From the cell containing the given text, extract its center point as [X, Y] coordinate. 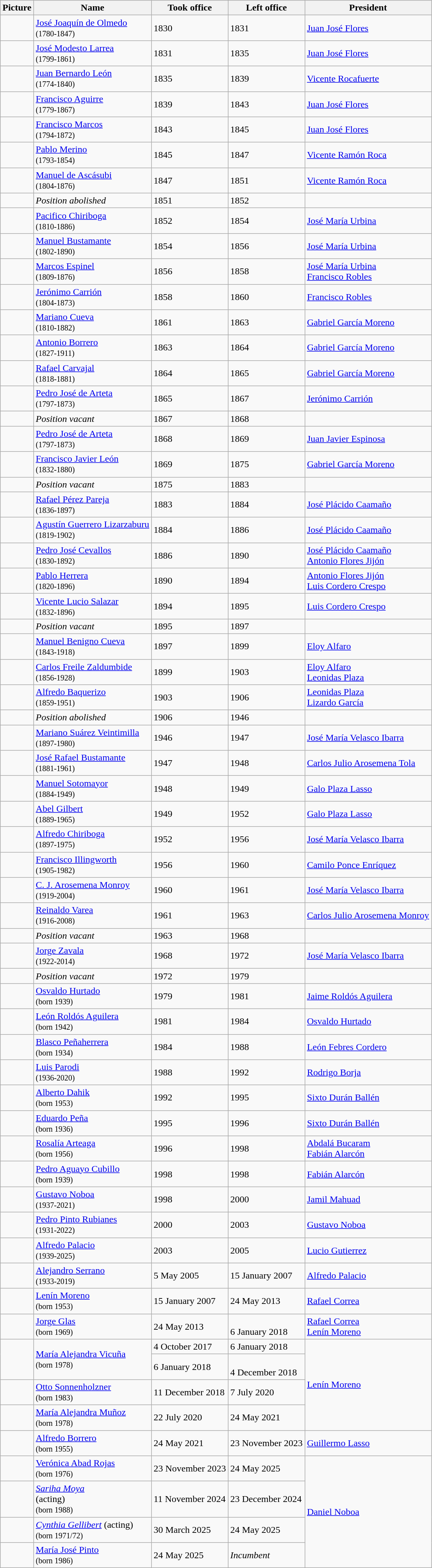
Daniel Noboa [368, 1512]
Jaime Roldós Aguilera [368, 996]
Alfredo Palacio [368, 1276]
Lucio Gutierrez [368, 1250]
Mariano Cueva(1810-1882) [93, 323]
5 May 2005 [190, 1276]
Rafael Pérez Pareja(1836-1897) [93, 505]
Carlos Julio Arosemena Tola [368, 763]
Francisco Illingworth(1905-1982) [93, 865]
José Modesto Larrea(1799-1861) [93, 53]
11 November 2024 [190, 1499]
Juan Bernardo León(1774-1840) [93, 79]
Jorge Glas(born 1969) [93, 1327]
Pacifico Chiriboga(1810-1886) [93, 220]
Alfredo Palacio(1939-2025) [93, 1250]
Verónica Abad Rojas(born 1976) [93, 1469]
4 December 2018 [266, 1366]
Pedro José Cevallos(1830-1892) [93, 555]
Otto Sonnenholzner(born 1983) [93, 1392]
Rosalía Arteaga(born 1956) [93, 1148]
4 October 2017 [190, 1347]
22 July 2020 [190, 1417]
José Rafael Bustamante(1881-1961) [93, 763]
Left office [266, 8]
Guillermo Lasso [368, 1443]
José Plácido CaamañoAntonio Flores Jijón [368, 555]
Incumbent [266, 1555]
Manuel Bustamante(1802-1890) [93, 246]
Pablo Merino(1793-1854) [93, 155]
Alberto Dahik(born 1953) [93, 1098]
Jerónimo Carrión [368, 398]
Name [93, 8]
Jamil Mahuad [368, 1199]
Sariha Moya(acting)(born 1988) [93, 1499]
Carlos Julio Arosemena Monroy [368, 916]
Vicente Lucio Salazar(1832-1896) [93, 606]
Abel Gilbert(1889-1965) [93, 814]
11 December 2018 [190, 1392]
Abdalá BucaramFabián Alarcón [368, 1148]
2005 [266, 1250]
Rafael Carvajal(1818-1881) [93, 373]
Marcos Espinel(1809-1876) [93, 271]
23 December 2024 [266, 1499]
Pablo Herrera(1820-1896) [93, 580]
Rafael Correa [368, 1301]
C. J. Arosemena Monroy(1919-2004) [93, 890]
Luis Cordero Crespo [368, 606]
Francisco Javier León(1832-1880) [93, 464]
Leonidas PlazaLizardo García [368, 698]
1860 [266, 297]
León Febres Cordero [368, 1047]
Camilo Ponce Enríquez [368, 865]
Alfredo Baquerizo(1859-1951) [93, 698]
Antonio Flores JijónLuis Cordero Crespo [368, 580]
President [368, 8]
Francisco Aguirre(1779-1867) [93, 104]
Gustavo Noboa [368, 1225]
Gustavo Noboa(1937-2021) [93, 1199]
Manuel Benigno Cueva(1843-1918) [93, 646]
Francisco Marcos(1794-1872) [93, 130]
Alejandro Serrano(1933-2019) [93, 1276]
Reinaldo Varea(1916-2008) [93, 916]
Cynthia Gellibert (acting)(born 1971/72) [93, 1530]
Eloy AlfaroLeonidas Plaza [368, 672]
José María UrbinaFrancisco Robles [368, 271]
Luis Parodi(1936-2020) [93, 1073]
Rodrigo Borja [368, 1073]
Jerónimo Carrión(1804-1873) [93, 297]
María José Pinto(born 1986) [93, 1555]
Blasco Peñaherrera(born 1934) [93, 1047]
Fabián Alarcón [368, 1174]
30 March 2025 [190, 1530]
Agustín Guerrero Lizarzaburu(1819-1902) [93, 530]
Eloy Alfaro [368, 646]
Manuel Sotomayor(1884-1949) [93, 788]
Alfredo Chiriboga(1897-1975) [93, 839]
Lenín Moreno(born 1953) [93, 1301]
Vicente Rocafuerte [368, 79]
Picture [17, 8]
Eduardo Peña(born 1936) [93, 1123]
Antonio Borrero(1827-1911) [93, 348]
Mariano Suárez Veintimilla(1897-1980) [93, 738]
1830 [190, 28]
Rafael CorreaLenín Moreno [368, 1327]
Osvaldo Hurtado [368, 1021]
Jorge Zavala(1922-2014) [93, 955]
1861 [190, 323]
Pedro Pinto Rubianes(1931-2022) [93, 1225]
Francisco Robles [368, 297]
Manuel de Ascásubi(1804-1876) [93, 180]
Carlos Freile Zaldumbide(1856-1928) [93, 672]
Took office [190, 8]
José Joaquín de Olmedo(1780-1847) [93, 28]
Pedro Aguayo Cubillo(born 1939) [93, 1174]
Alfredo Borrero(born 1955) [93, 1443]
Lenín Moreno [368, 1384]
7 July 2020 [266, 1392]
Osvaldo Hurtado(born 1939) [93, 996]
María Alejandra Muñoz(born 1978) [93, 1417]
León Roldós Aguilera(born 1942) [93, 1021]
Juan Javier Espinosa [368, 439]
María Alejandra Vicuña(born 1978) [93, 1359]
